Capture the cell that displays the provided text and extract its [x, y] central coordinate. 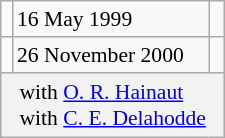
26 November 2000 [110, 55]
16 May 1999 [110, 19]
with O. R. Hainaut with C. E. Delahodde [113, 104]
